Extract the (x, y) coordinate from the center of the cell holding the provided text.  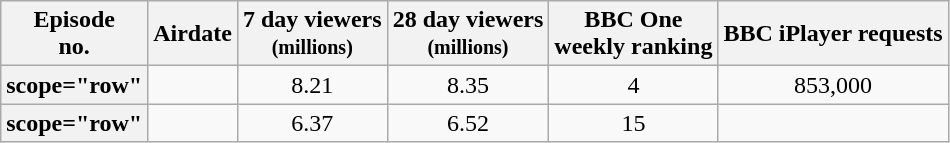
28 day viewers(millions) (468, 34)
4 (634, 85)
8.35 (468, 85)
7 day viewers(millions) (312, 34)
Episodeno. (74, 34)
8.21 (312, 85)
853,000 (833, 85)
BBC Oneweekly ranking (634, 34)
Airdate (193, 34)
6.37 (312, 123)
BBC iPlayer requests (833, 34)
6.52 (468, 123)
15 (634, 123)
